Capture the cell that displays the provided text and extract its (x, y) central coordinate. 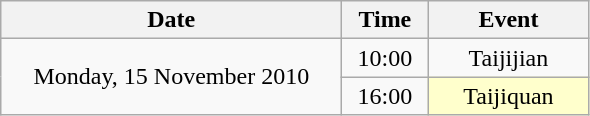
16:00 (385, 96)
10:00 (385, 58)
Event (508, 20)
Monday, 15 November 2010 (172, 77)
Taijiquan (508, 96)
Time (385, 20)
Date (172, 20)
Taijijian (508, 58)
